For the text-containing cell, return its midpoint in (X, Y) coordinate format. 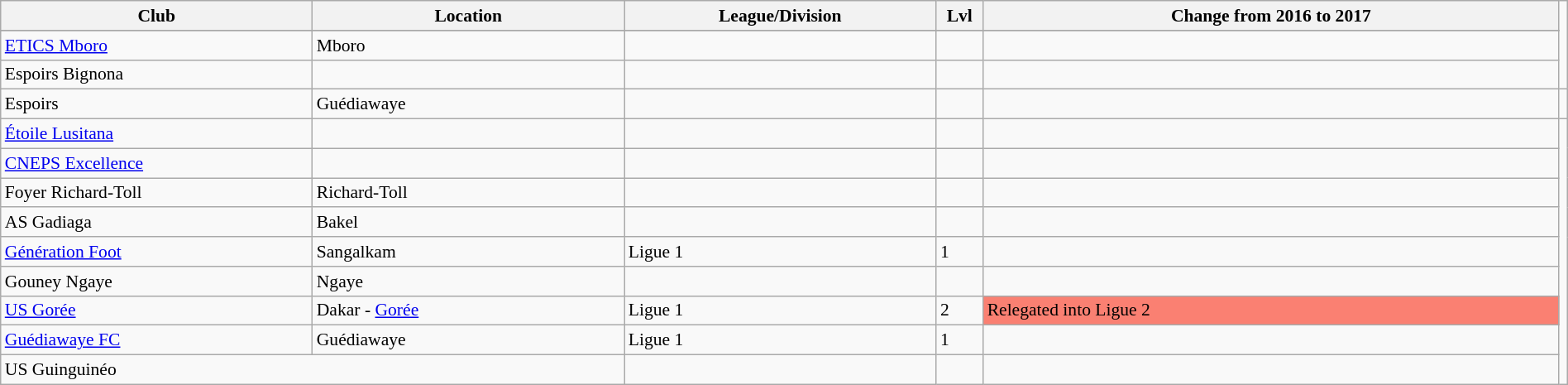
Club (157, 16)
Location (468, 16)
Lvl (959, 16)
Richard-Toll (468, 193)
Sangalkam (468, 252)
CNEPS Excellence (157, 163)
Gouney Ngaye (157, 282)
Change from 2016 to 2017 (1272, 16)
League/Division (781, 16)
ETICS Mboro (157, 46)
Espoirs (157, 104)
AS Gadiaga (157, 223)
US Guinguinéo (313, 370)
Étoile Lusitana (157, 134)
Guédiawaye FC (157, 340)
Bakel (468, 223)
Dakar - Gorée (468, 310)
Espoirs Bignona (157, 75)
Mboro (468, 46)
US Gorée (157, 310)
Génération Foot (157, 252)
2 (959, 310)
Relegated into Ligue 2 (1272, 310)
Foyer Richard-Toll (157, 193)
Ngaye (468, 282)
